Detect which cell encompasses the target text, then output its [x, y] center coordinate. 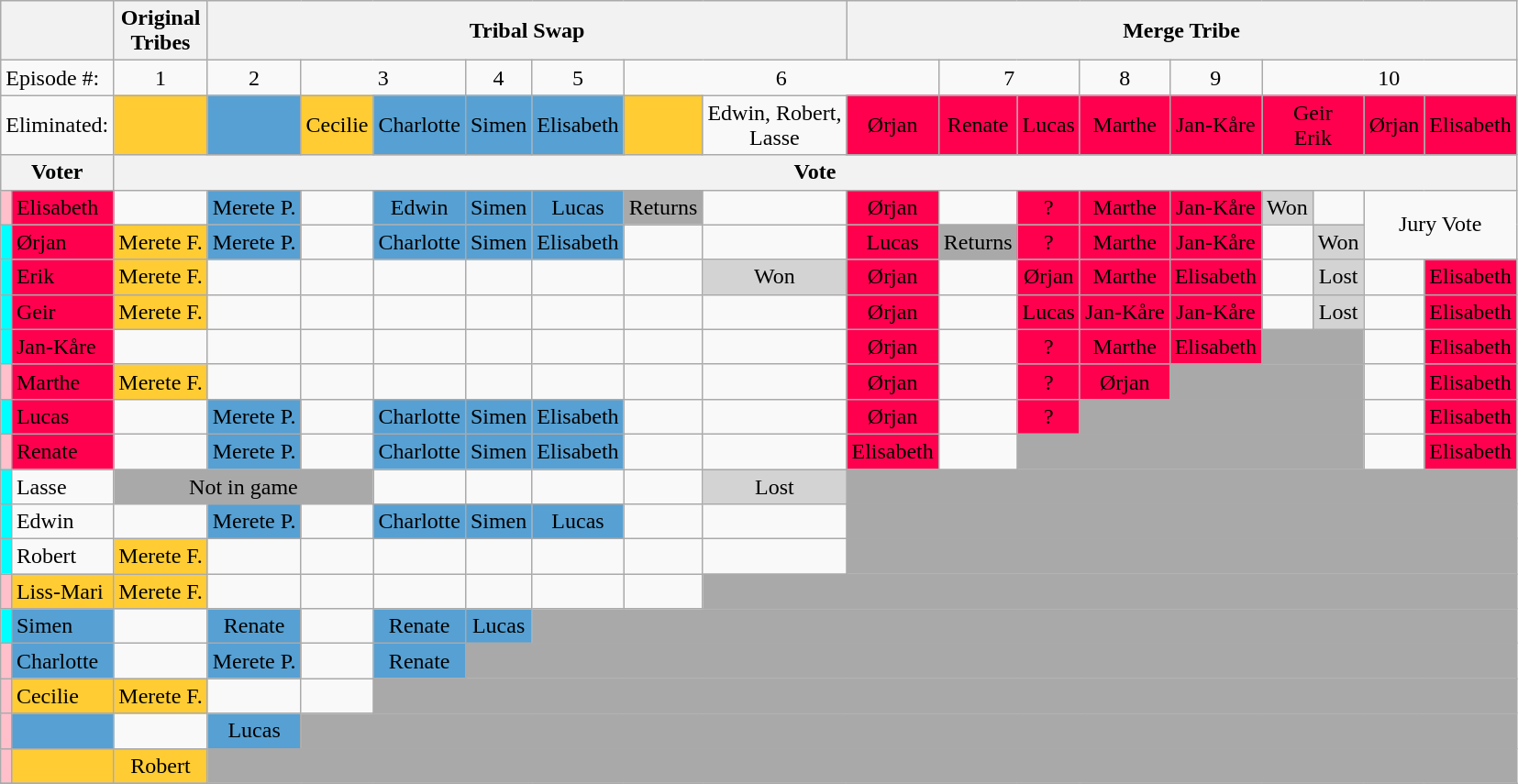
8 [1125, 78]
9 [1215, 78]
Jury Vote [1440, 225]
Episode #: [57, 78]
Edwin, Robert,Lasse [774, 125]
Erik [62, 277]
6 [781, 78]
10 [1390, 78]
4 [498, 78]
Lasse [62, 487]
Voter [57, 172]
7 [1009, 78]
1 [161, 78]
Liss-Mari [62, 591]
Merge Tribe [1181, 31]
Eliminated: [57, 125]
Not in game [244, 487]
3 [383, 78]
Geir [62, 312]
OriginalTribes [161, 31]
Tribal Swap [526, 31]
2 [254, 78]
GeirErik [1313, 125]
5 [578, 78]
Vote [814, 172]
